Capture the cell that displays the provided text and extract its (X, Y) central coordinate. 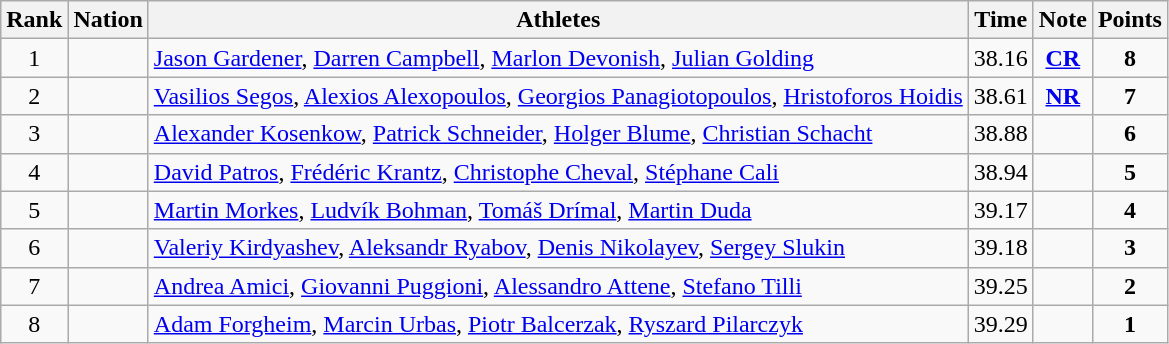
38.88 (1000, 134)
39.17 (1000, 210)
Valeriy Kirdyashev, Aleksandr Ryabov, Denis Nikolayev, Sergey Slukin (558, 248)
Vasilios Segos, Alexios Alexopoulos, Georgios Panagiotopoulos, Hristoforos Hoidis (558, 96)
38.94 (1000, 172)
Note (1062, 20)
Andrea Amici, Giovanni Puggioni, Alessandro Attene, Stefano Tilli (558, 286)
39.18 (1000, 248)
38.61 (1000, 96)
Adam Forgheim, Marcin Urbas, Piotr Balcerzak, Ryszard Pilarczyk (558, 324)
David Patros, Frédéric Krantz, Christophe Cheval, Stéphane Cali (558, 172)
Nation (108, 20)
39.29 (1000, 324)
Alexander Kosenkow, Patrick Schneider, Holger Blume, Christian Schacht (558, 134)
CR (1062, 58)
NR (1062, 96)
39.25 (1000, 286)
Points (1130, 20)
Athletes (558, 20)
Jason Gardener, Darren Campbell, Marlon Devonish, Julian Golding (558, 58)
38.16 (1000, 58)
Martin Morkes, Ludvík Bohman, Tomáš Drímal, Martin Duda (558, 210)
Time (1000, 20)
Rank (34, 20)
